Extract the (x, y) coordinate from the center of the cell holding the provided text.  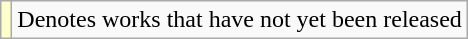
Denotes works that have not yet been released (240, 20)
